Provide the [X, Y] coordinate of the cell's center where the given text is located.  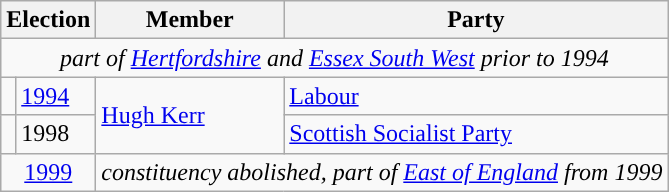
Party [476, 20]
constituency abolished, part of East of England from 1999 [382, 172]
Labour [476, 96]
Election [48, 20]
1999 [48, 172]
part of Hertfordshire and Essex South West prior to 1994 [334, 58]
Member [190, 20]
1994 [56, 96]
Scottish Socialist Party [476, 134]
1998 [56, 134]
Hugh Kerr [190, 115]
